Locate the cell with the specified text and output its (X, Y) center coordinate. 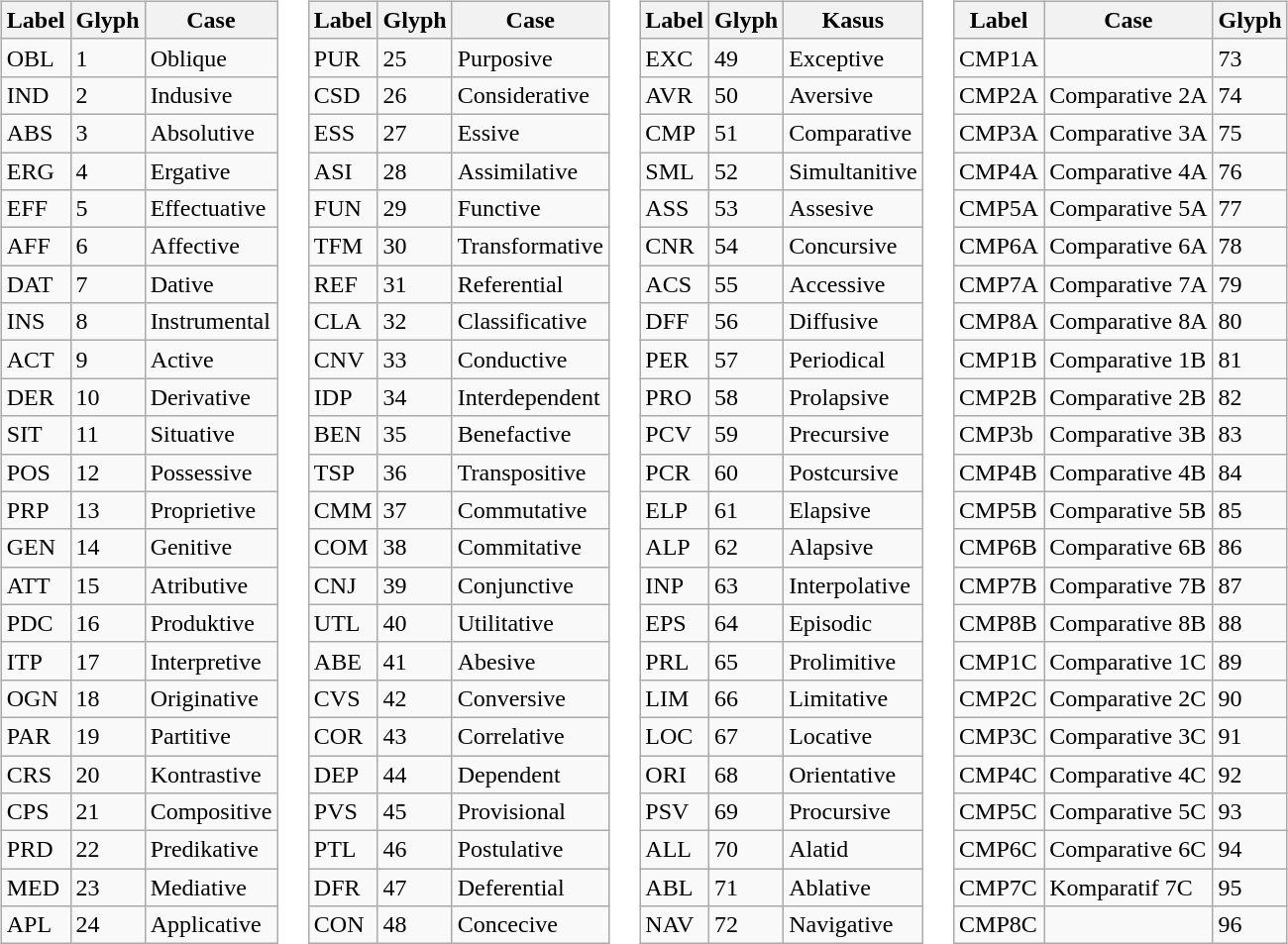
95 (1250, 888)
ALP (675, 548)
Purposive (530, 57)
54 (747, 247)
Periodical (853, 360)
CMM (343, 510)
CMP6B (999, 548)
Orientative (853, 774)
89 (1250, 661)
60 (747, 472)
CMP1C (999, 661)
31 (414, 284)
Benefactive (530, 435)
51 (747, 133)
Interdependent (530, 397)
9 (107, 360)
25 (414, 57)
ESS (343, 133)
Comparative 1C (1128, 661)
61 (747, 510)
Correlative (530, 736)
80 (1250, 322)
CMP2B (999, 397)
Commitative (530, 548)
CNR (675, 247)
POS (36, 472)
13 (107, 510)
62 (747, 548)
Ergative (211, 171)
ACS (675, 284)
Instrumental (211, 322)
48 (414, 925)
COM (343, 548)
CNV (343, 360)
93 (1250, 812)
Predikative (211, 850)
42 (414, 698)
10 (107, 397)
Comparative 4B (1128, 472)
Dative (211, 284)
43 (414, 736)
CMP4A (999, 171)
Komparatif 7C (1128, 888)
92 (1250, 774)
Atributive (211, 585)
Comparative 6C (1128, 850)
CMP6C (999, 850)
Alapsive (853, 548)
3 (107, 133)
Transpositive (530, 472)
Originative (211, 698)
DFF (675, 322)
IDP (343, 397)
Partitive (211, 736)
CSD (343, 95)
14 (107, 548)
Active (211, 360)
ATT (36, 585)
CMP7A (999, 284)
Referential (530, 284)
PER (675, 360)
Simultanitive (853, 171)
Essive (530, 133)
39 (414, 585)
Comparative 5B (1128, 510)
91 (1250, 736)
88 (1250, 623)
ASS (675, 209)
86 (1250, 548)
DAT (36, 284)
Utilitative (530, 623)
Assimilative (530, 171)
Aversive (853, 95)
36 (414, 472)
Elapsive (853, 510)
INP (675, 585)
83 (1250, 435)
Classificative (530, 322)
49 (747, 57)
Assesive (853, 209)
PCV (675, 435)
ASI (343, 171)
Comparative 7A (1128, 284)
PUR (343, 57)
74 (1250, 95)
69 (747, 812)
OBL (36, 57)
5 (107, 209)
Abesive (530, 661)
65 (747, 661)
50 (747, 95)
INS (36, 322)
75 (1250, 133)
57 (747, 360)
71 (747, 888)
Comparative 8A (1128, 322)
16 (107, 623)
Prolapsive (853, 397)
DEP (343, 774)
Interpolative (853, 585)
Situative (211, 435)
12 (107, 472)
7 (107, 284)
76 (1250, 171)
CMP5A (999, 209)
Produktive (211, 623)
CNJ (343, 585)
PRD (36, 850)
70 (747, 850)
Dependent (530, 774)
Limitative (853, 698)
CMP3A (999, 133)
Mediative (211, 888)
72 (747, 925)
15 (107, 585)
PRL (675, 661)
Precursive (853, 435)
ABE (343, 661)
Functive (530, 209)
PSV (675, 812)
NAV (675, 925)
PVS (343, 812)
55 (747, 284)
28 (414, 171)
ABL (675, 888)
Comparative 7B (1128, 585)
Comparative 4C (1128, 774)
Comparative 5A (1128, 209)
Comparative 6B (1128, 548)
AFF (36, 247)
34 (414, 397)
ACT (36, 360)
LOC (675, 736)
4 (107, 171)
Commutative (530, 510)
53 (747, 209)
CMP8B (999, 623)
Compositive (211, 812)
68 (747, 774)
87 (1250, 585)
Proprietive (211, 510)
41 (414, 661)
ERG (36, 171)
Comparative 3A (1128, 133)
23 (107, 888)
46 (414, 850)
CMP3C (999, 736)
Comparative 6A (1128, 247)
82 (1250, 397)
CMP8C (999, 925)
Comparative 8B (1128, 623)
78 (1250, 247)
SML (675, 171)
ALL (675, 850)
Procursive (853, 812)
Comparative (853, 133)
ORI (675, 774)
11 (107, 435)
Comparative 2B (1128, 397)
CMP5C (999, 812)
85 (1250, 510)
Comparative 3B (1128, 435)
40 (414, 623)
19 (107, 736)
ABS (36, 133)
Oblique (211, 57)
MED (36, 888)
Derivative (211, 397)
52 (747, 171)
FUN (343, 209)
IND (36, 95)
47 (414, 888)
1 (107, 57)
Comparative 4A (1128, 171)
Postulative (530, 850)
GEN (36, 548)
EXC (675, 57)
32 (414, 322)
CMP5B (999, 510)
CLA (343, 322)
Prolimitive (853, 661)
33 (414, 360)
44 (414, 774)
Provisional (530, 812)
18 (107, 698)
CMP2C (999, 698)
20 (107, 774)
2 (107, 95)
Ablative (853, 888)
45 (414, 812)
Comparative 2C (1128, 698)
96 (1250, 925)
PRP (36, 510)
90 (1250, 698)
COR (343, 736)
94 (1250, 850)
CRS (36, 774)
DER (36, 397)
APL (36, 925)
Accessive (853, 284)
Considerative (530, 95)
Locative (853, 736)
SIT (36, 435)
CMP3b (999, 435)
56 (747, 322)
26 (414, 95)
EFF (36, 209)
29 (414, 209)
Comparative 2A (1128, 95)
77 (1250, 209)
EPS (675, 623)
PCR (675, 472)
LIM (675, 698)
TFM (343, 247)
Affective (211, 247)
CMP4B (999, 472)
8 (107, 322)
17 (107, 661)
CMP1B (999, 360)
84 (1250, 472)
Conversive (530, 698)
CMP8A (999, 322)
81 (1250, 360)
30 (414, 247)
Conductive (530, 360)
Comparative 3C (1128, 736)
37 (414, 510)
Absolutive (211, 133)
ELP (675, 510)
63 (747, 585)
ITP (36, 661)
CMP7C (999, 888)
PAR (36, 736)
73 (1250, 57)
Effectuative (211, 209)
35 (414, 435)
Kasus (853, 20)
27 (414, 133)
Diffusive (853, 322)
Possessive (211, 472)
Alatid (853, 850)
Episodic (853, 623)
66 (747, 698)
REF (343, 284)
CMP4C (999, 774)
Postcursive (853, 472)
Conjunctive (530, 585)
58 (747, 397)
Comparative 5C (1128, 812)
CMP7B (999, 585)
Genitive (211, 548)
Concursive (853, 247)
Comparative 1B (1128, 360)
UTL (343, 623)
Applicative (211, 925)
OGN (36, 698)
Concecive (530, 925)
Navigative (853, 925)
38 (414, 548)
6 (107, 247)
BEN (343, 435)
Interpretive (211, 661)
59 (747, 435)
TSP (343, 472)
22 (107, 850)
AVR (675, 95)
24 (107, 925)
79 (1250, 284)
Exceptive (853, 57)
CMP1A (999, 57)
PRO (675, 397)
PTL (343, 850)
Deferential (530, 888)
PDC (36, 623)
DFR (343, 888)
CMP2A (999, 95)
CON (343, 925)
CPS (36, 812)
Transformative (530, 247)
CMP (675, 133)
Kontrastive (211, 774)
21 (107, 812)
64 (747, 623)
CVS (343, 698)
CMP6A (999, 247)
67 (747, 736)
Indusive (211, 95)
